For the text-containing cell, return its midpoint in (X, Y) coordinate format. 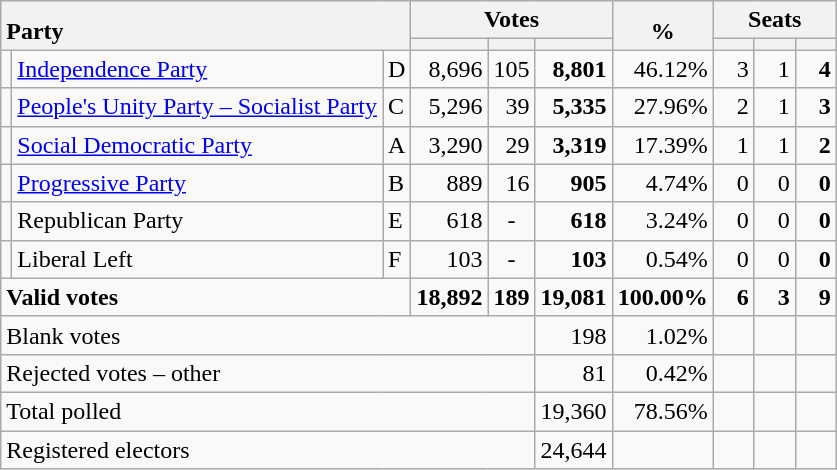
Republican Party (198, 221)
D (397, 69)
189 (512, 297)
Independence Party (198, 69)
78.56% (662, 411)
Seats (774, 20)
Blank votes (268, 335)
3,290 (450, 145)
889 (450, 183)
24,644 (574, 449)
16 (512, 183)
29 (512, 145)
4.74% (662, 183)
17.39% (662, 145)
C (397, 107)
905 (574, 183)
3.24% (662, 221)
8,696 (450, 69)
Liberal Left (198, 259)
Party (206, 26)
39 (512, 107)
6 (734, 297)
People's Unity Party – Socialist Party (198, 107)
B (397, 183)
3,319 (574, 145)
19,081 (574, 297)
198 (574, 335)
Valid votes (206, 297)
100.00% (662, 297)
81 (574, 373)
9 (816, 297)
F (397, 259)
8,801 (574, 69)
Social Democratic Party (198, 145)
A (397, 145)
19,360 (574, 411)
5,335 (574, 107)
Rejected votes – other (268, 373)
27.96% (662, 107)
Total polled (268, 411)
46.12% (662, 69)
18,892 (450, 297)
105 (512, 69)
Votes (512, 20)
Progressive Party (198, 183)
5,296 (450, 107)
E (397, 221)
Registered electors (268, 449)
4 (816, 69)
0.42% (662, 373)
0.54% (662, 259)
% (662, 26)
1.02% (662, 335)
